Detect which cell encompasses the target text, then output its (x, y) center coordinate. 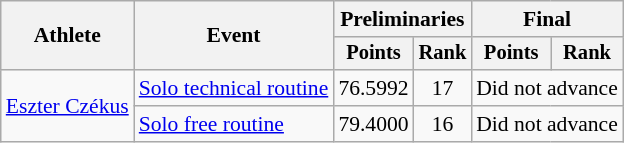
Event (234, 36)
Solo technical routine (234, 88)
79.4000 (373, 124)
76.5992 (373, 88)
Athlete (68, 36)
Solo free routine (234, 124)
Eszter Czékus (68, 106)
17 (443, 88)
Preliminaries (402, 19)
Final (547, 19)
16 (443, 124)
